Detect which cell encompasses the target text, then output its (X, Y) center coordinate. 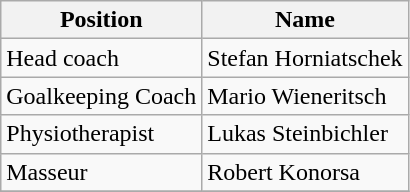
Physiotherapist (102, 134)
Goalkeeping Coach (102, 96)
Mario Wieneritsch (305, 96)
Head coach (102, 58)
Position (102, 20)
Name (305, 20)
Lukas Steinbichler (305, 134)
Stefan Horniatschek (305, 58)
Masseur (102, 172)
Robert Konorsa (305, 172)
